Locate the cell with the specified text and output its [x, y] center coordinate. 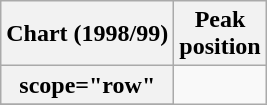
Peakposition [220, 34]
scope="row" [88, 85]
Chart (1998/99) [88, 34]
